Pinpoint the cell where the given text exists, returning its [X, Y] midpoint coordinate. 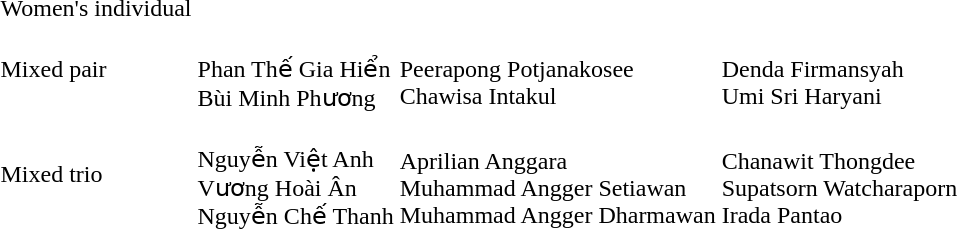
Peerapong PotjanakoseeChawisa Intakul [558, 70]
Phan Thế Gia HiểnBùi Minh Phương [296, 70]
